Find where the given text appears and provide that cell's center as (X, Y) coordinate. 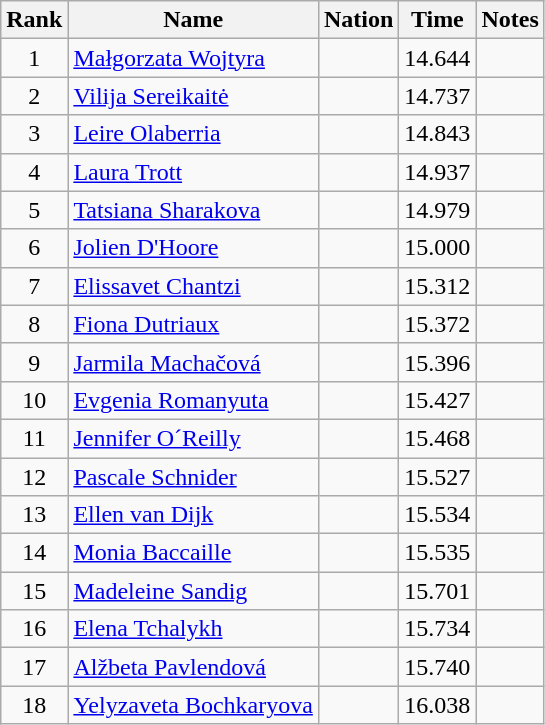
13 (34, 515)
Leire Olaberria (194, 134)
16.038 (438, 705)
8 (34, 324)
5 (34, 210)
15.000 (438, 248)
Laura Trott (194, 172)
Ellen van Dijk (194, 515)
14 (34, 553)
Yelyzaveta Bochkaryova (194, 705)
10 (34, 400)
Jolien D'Hoore (194, 248)
15.427 (438, 400)
Jarmila Machačová (194, 362)
11 (34, 438)
15.535 (438, 553)
Elissavet Chantzi (194, 286)
Jennifer O´Reilly (194, 438)
15.527 (438, 477)
14.644 (438, 58)
Notes (510, 20)
15.468 (438, 438)
Rank (34, 20)
15.734 (438, 629)
16 (34, 629)
14.737 (438, 96)
15.701 (438, 591)
15.372 (438, 324)
Małgorzata Wojtyra (194, 58)
17 (34, 667)
Time (438, 20)
Fiona Dutriaux (194, 324)
4 (34, 172)
3 (34, 134)
18 (34, 705)
15.396 (438, 362)
Alžbeta Pavlendová (194, 667)
Nation (358, 20)
12 (34, 477)
Name (194, 20)
6 (34, 248)
Elena Tchalykh (194, 629)
14.843 (438, 134)
Vilija Sereikaitė (194, 96)
15.534 (438, 515)
9 (34, 362)
7 (34, 286)
15.740 (438, 667)
15 (34, 591)
Evgenia Romanyuta (194, 400)
Tatsiana Sharakova (194, 210)
15.312 (438, 286)
Pascale Schnider (194, 477)
2 (34, 96)
Monia Baccaille (194, 553)
14.937 (438, 172)
14.979 (438, 210)
Madeleine Sandig (194, 591)
1 (34, 58)
